Search for the cell housing the specified text and yield its (X, Y) center coordinate. 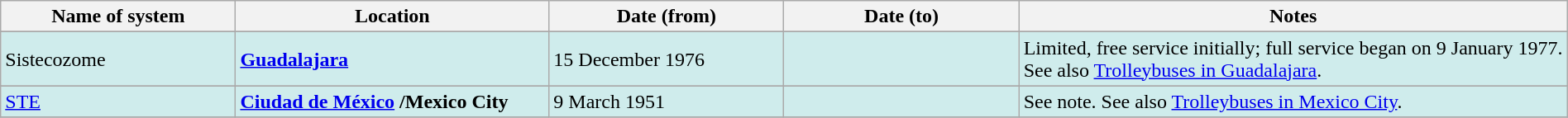
See note. See also Trolleybuses in Mexico City. (1293, 101)
Guadalajara (392, 59)
Location (392, 17)
STE (118, 101)
Notes (1293, 17)
Ciudad de México /Mexico City (392, 101)
15 December 1976 (667, 59)
Name of system (118, 17)
Sistecozome (118, 59)
Date (to) (901, 17)
9 March 1951 (667, 101)
Date (from) (667, 17)
Limited, free service initially; full service began on 9 January 1977. See also Trolleybuses in Guadalajara. (1293, 59)
